Detect which cell encompasses the target text, then output its [X, Y] center coordinate. 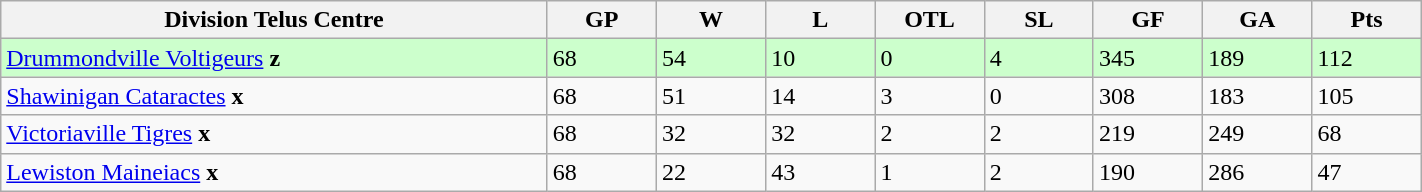
OTL [930, 20]
183 [1258, 96]
189 [1258, 58]
43 [820, 172]
W [710, 20]
4 [1038, 58]
Division Telus Centre [274, 20]
190 [1148, 172]
Pts [1366, 20]
345 [1148, 58]
Victoriaville Tigres x [274, 134]
Lewiston Maineiacs x [274, 172]
286 [1258, 172]
1 [930, 172]
10 [820, 58]
51 [710, 96]
GF [1148, 20]
GP [602, 20]
249 [1258, 134]
219 [1148, 134]
54 [710, 58]
L [820, 20]
3 [930, 96]
112 [1366, 58]
105 [1366, 96]
SL [1038, 20]
22 [710, 172]
Shawinigan Cataractes x [274, 96]
308 [1148, 96]
GA [1258, 20]
Drummondville Voltigeurs z [274, 58]
47 [1366, 172]
14 [820, 96]
